Provide the [X, Y] coordinate of the cell's center where the given text is located.  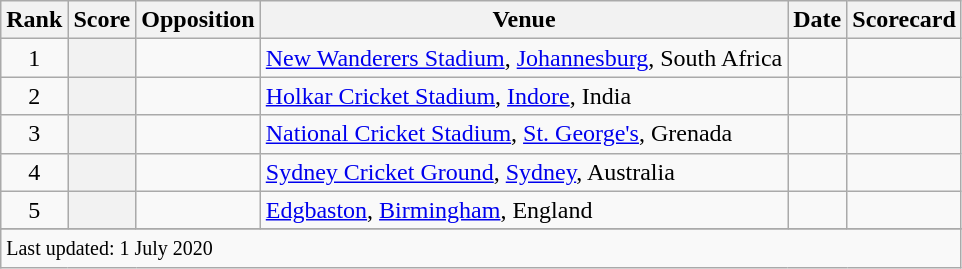
Scorecard [904, 20]
2 [34, 96]
New Wanderers Stadium, Johannesburg, South Africa [524, 58]
Venue [524, 20]
Last updated: 1 July 2020 [482, 248]
Edgbaston, Birmingham, England [524, 210]
4 [34, 172]
Date [818, 20]
5 [34, 210]
National Cricket Stadium, St. George's, Grenada [524, 134]
3 [34, 134]
Score [102, 20]
Opposition [198, 20]
Holkar Cricket Stadium, Indore, India [524, 96]
1 [34, 58]
Sydney Cricket Ground, Sydney, Australia [524, 172]
Rank [34, 20]
